Capture the cell that displays the provided text and extract its [X, Y] central coordinate. 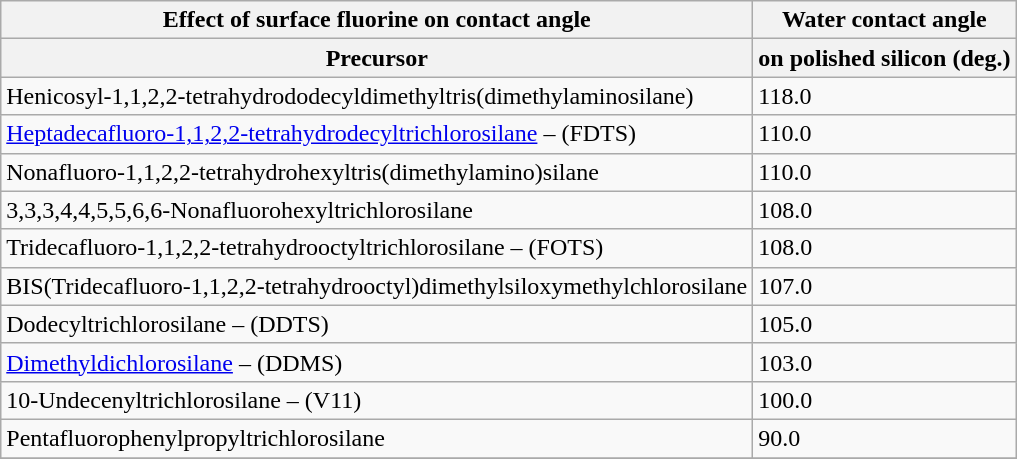
Tridecafluoro-1,1,2,2-tetrahydrooctyltrichlorosilane – (FOTS) [377, 248]
103.0 [884, 362]
100.0 [884, 400]
Nonafluoro-1,1,2,2-tetrahydrohexyltris(dimethylamino)silane [377, 172]
Water contact angle [884, 20]
Dodecyltrichlorosilane – (DDTS) [377, 324]
on polished silicon (deg.) [884, 58]
107.0 [884, 286]
BIS(Tridecafluoro-1,1,2,2-tetrahydrooctyl)dimethylsiloxymethylchlorosilane [377, 286]
Heptadecafluoro-1,1,2,2-tetrahydrodecyltrichlorosilane – (FDTS) [377, 134]
118.0 [884, 96]
90.0 [884, 438]
105.0 [884, 324]
Pentafluorophenylpropyltrichlorosilane [377, 438]
Precursor [377, 58]
Dimethyldichlorosilane – (DDMS) [377, 362]
10-Undecenyltrichlorosilane – (V11) [377, 400]
Henicosyl-1,1,2,2-tetrahydrododecyldimethyltris(dimethylaminosilane) [377, 96]
3,3,3,4,4,5,5,6,6-Nonafluorohexyltrichlorosilane [377, 210]
Effect of surface fluorine on contact angle [377, 20]
